Output the (X, Y) coordinate of the center of the cell containing the given text.  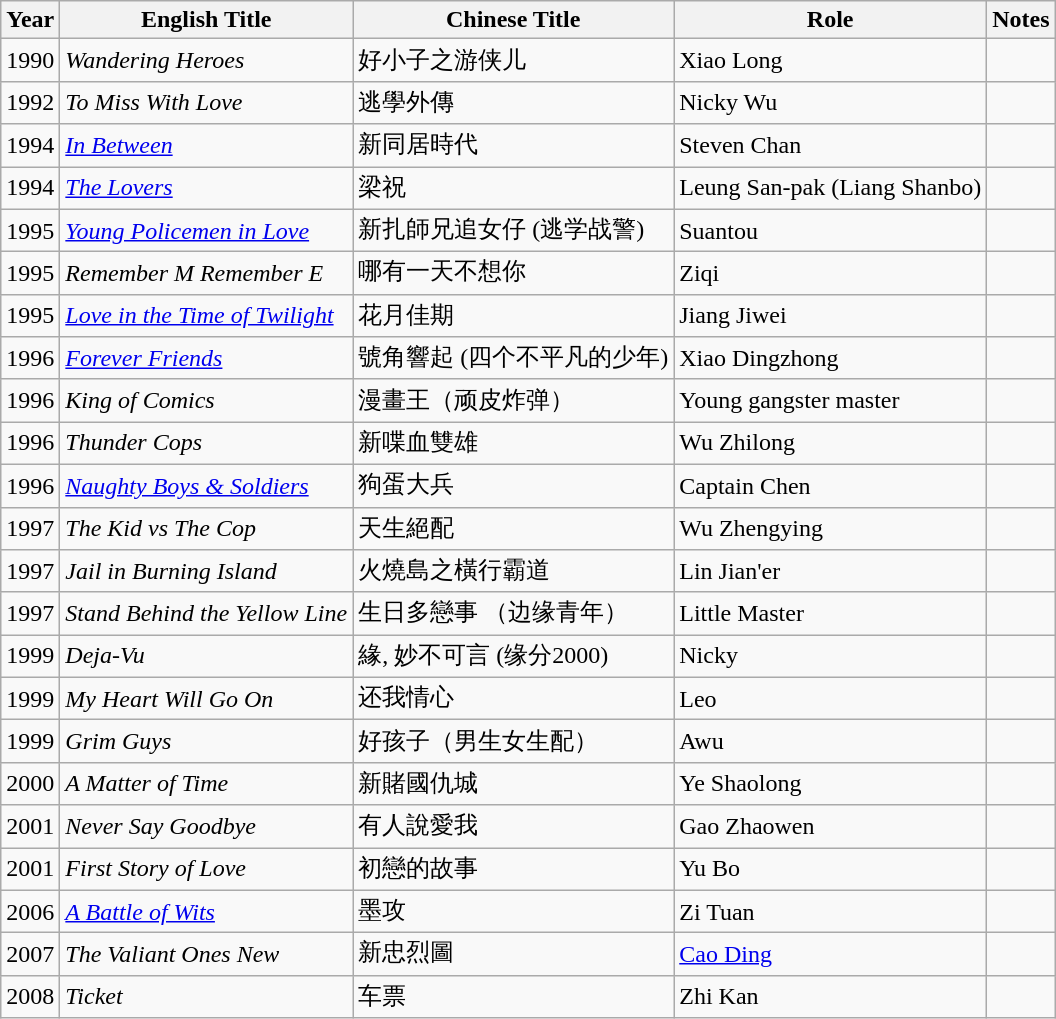
Steven Chan (830, 146)
A Matter of Time (206, 784)
新扎師兄追女仔 (逃学战警) (514, 230)
To Miss With Love (206, 102)
Jail in Burning Island (206, 572)
2000 (30, 784)
2006 (30, 912)
King of Comics (206, 400)
新同居時代 (514, 146)
Gao Zhaowen (830, 826)
Young gangster master (830, 400)
天生絕配 (514, 528)
My Heart Will Go On (206, 698)
新喋血雙雄 (514, 444)
Deja-Vu (206, 656)
Little Master (830, 614)
Ziqi (830, 274)
1992 (30, 102)
Suantou (830, 230)
Nicky Wu (830, 102)
Stand Behind the Yellow Line (206, 614)
还我情心 (514, 698)
好小子之游侠儿 (514, 60)
梁祝 (514, 188)
Naughty Boys & Soldiers (206, 486)
The Kid vs The Cop (206, 528)
车票 (514, 996)
A Battle of Wits (206, 912)
Leo (830, 698)
Forever Friends (206, 358)
Zhi Kan (830, 996)
狗蛋大兵 (514, 486)
Remember M Remember E (206, 274)
2007 (30, 954)
Ticket (206, 996)
Thunder Cops (206, 444)
Young Policemen in Love (206, 230)
Love in the Time of Twilight (206, 316)
Captain Chen (830, 486)
1990 (30, 60)
Notes (1021, 20)
Wu Zhilong (830, 444)
生日多戀事 （边缘青年） (514, 614)
Wandering Heroes (206, 60)
逃學外傳 (514, 102)
Role (830, 20)
墨攻 (514, 912)
2008 (30, 996)
緣, 妙不可言 (缘分2000) (514, 656)
Year (30, 20)
First Story of Love (206, 870)
Grim Guys (206, 742)
In Between (206, 146)
花月佳期 (514, 316)
哪有一天不想你 (514, 274)
漫畫王（顽皮炸弹） (514, 400)
新賭國仇城 (514, 784)
好孩子（男生女生配） (514, 742)
Awu (830, 742)
English Title (206, 20)
初戀的故事 (514, 870)
Zi Tuan (830, 912)
有人說愛我 (514, 826)
Never Say Goodbye (206, 826)
Leung San-pak (Liang Shanbo) (830, 188)
新忠烈圖 (514, 954)
Lin Jian'er (830, 572)
The Lovers (206, 188)
號角響起 (四个不平凡的少年) (514, 358)
Chinese Title (514, 20)
Ye Shaolong (830, 784)
Xiao Dingzhong (830, 358)
Yu Bo (830, 870)
Wu Zhengying (830, 528)
Jiang Jiwei (830, 316)
火燒島之橫行霸道 (514, 572)
Nicky (830, 656)
The Valiant Ones New (206, 954)
Xiao Long (830, 60)
Cao Ding (830, 954)
